Find where the given text appears and provide that cell's center as (X, Y) coordinate. 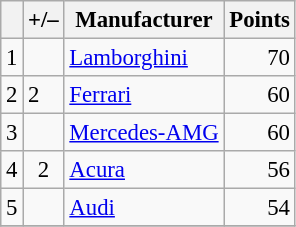
Acura (144, 170)
54 (260, 208)
3 (12, 133)
Audi (144, 208)
5 (12, 208)
+/– (44, 20)
70 (260, 58)
56 (260, 170)
Manufacturer (144, 20)
4 (12, 170)
Mercedes-AMG (144, 133)
Lamborghini (144, 58)
Points (260, 20)
1 (12, 58)
Ferrari (144, 95)
